Search for the cell housing the specified text and yield its (X, Y) center coordinate. 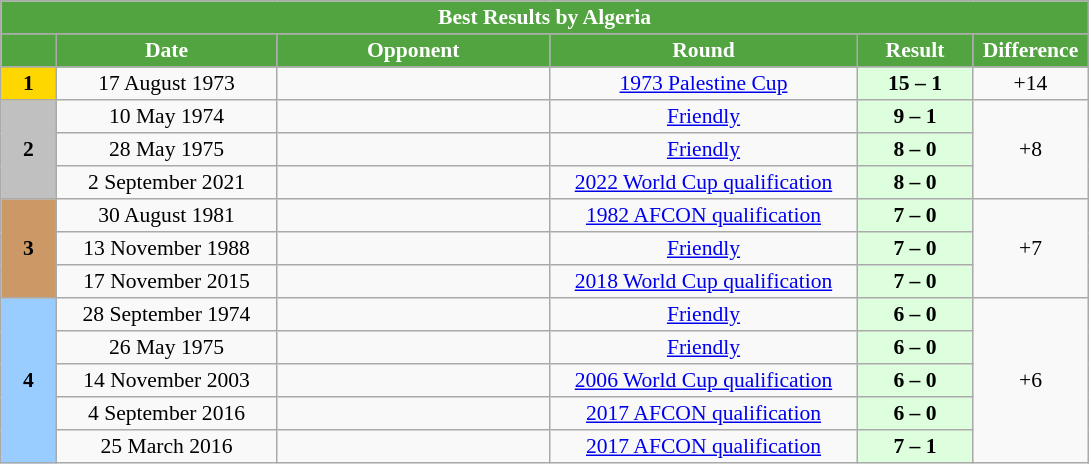
1982 AFCON qualification (704, 216)
13 November 1988 (166, 248)
9 – 1 (915, 116)
3 (29, 248)
2 (29, 150)
17 November 2015 (166, 282)
28 September 1974 (166, 314)
2006 World Cup qualification (704, 380)
7 – 1 (915, 446)
+14 (1031, 84)
2 September 2021 (166, 182)
Difference (1031, 50)
Result (915, 50)
Opponent (414, 50)
14 November 2003 (166, 380)
+6 (1031, 380)
26 May 1975 (166, 348)
30 August 1981 (166, 216)
1 (29, 84)
28 May 1975 (166, 150)
2018 World Cup qualification (704, 282)
4 September 2016 (166, 414)
10 May 1974 (166, 116)
+7 (1031, 248)
Date (166, 50)
25 March 2016 (166, 446)
2022 World Cup qualification (704, 182)
+8 (1031, 150)
Round (704, 50)
15 – 1 (915, 84)
1973 Palestine Cup (704, 84)
4 (29, 380)
17 August 1973 (166, 84)
Best Results by Algeria (545, 18)
